Detect which cell encompasses the target text, then output its [X, Y] center coordinate. 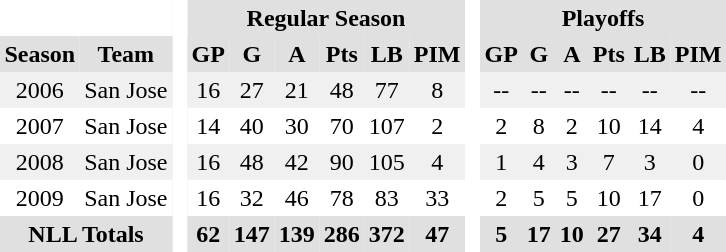
147 [252, 234]
90 [342, 162]
Regular Season [326, 18]
286 [342, 234]
139 [296, 234]
2006 [40, 90]
1 [501, 162]
32 [252, 198]
105 [386, 162]
30 [296, 126]
2009 [40, 198]
33 [437, 198]
70 [342, 126]
83 [386, 198]
372 [386, 234]
2007 [40, 126]
77 [386, 90]
Playoffs [603, 18]
47 [437, 234]
NLL Totals [86, 234]
Season [40, 54]
7 [608, 162]
46 [296, 198]
107 [386, 126]
21 [296, 90]
40 [252, 126]
42 [296, 162]
2008 [40, 162]
78 [342, 198]
Team [126, 54]
62 [208, 234]
34 [650, 234]
